Identify which cell holds the provided text, then report its [X, Y] central coordinate. 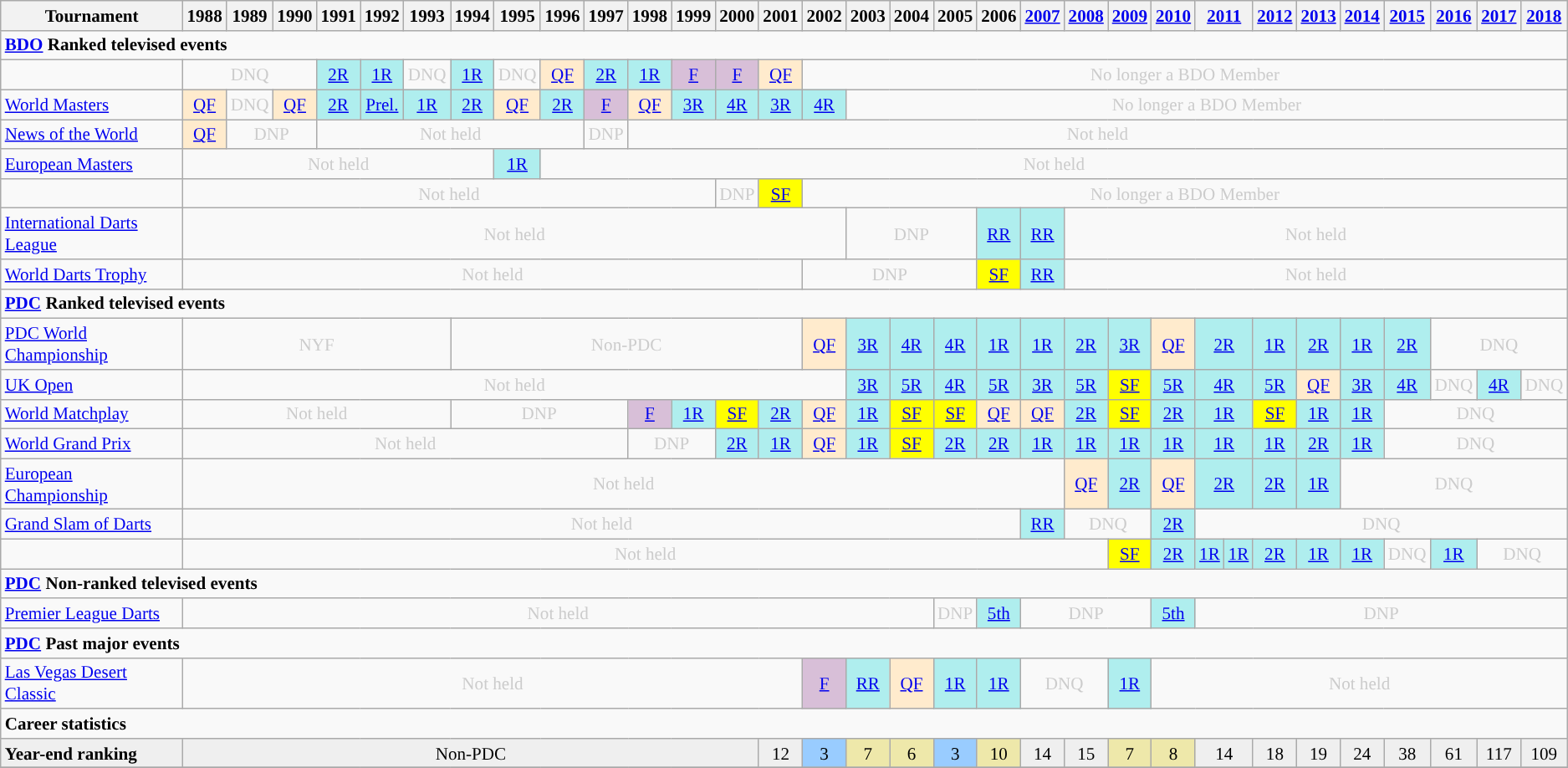
International Darts League [92, 234]
8 [1173, 753]
Career statistics [784, 723]
European Championship [92, 484]
12 [780, 753]
1995 [518, 15]
NYF [316, 345]
Premier League Darts [92, 612]
2014 [1362, 15]
World Darts Trophy [92, 274]
PDC Past major events [784, 643]
1993 [427, 15]
2009 [1130, 15]
1998 [650, 15]
News of the World [92, 134]
1994 [472, 15]
10 [999, 753]
117 [1499, 753]
1999 [693, 15]
World Grand Prix [92, 443]
2006 [999, 15]
2015 [1407, 15]
Year-end ranking [92, 753]
18 [1274, 753]
2011 [1224, 15]
BDO Ranked televised events [784, 45]
38 [1407, 753]
2003 [868, 15]
109 [1544, 753]
15 [1086, 753]
6 [912, 753]
2010 [1173, 15]
1988 [204, 15]
2000 [737, 15]
24 [1362, 753]
Tournament [92, 15]
2012 [1274, 15]
1990 [294, 15]
2013 [1318, 15]
1991 [339, 15]
61 [1454, 753]
World Masters [92, 104]
2007 [1042, 15]
Las Vegas Desert Classic [92, 683]
Prel. [382, 104]
Grand Slam of Darts [92, 524]
2002 [825, 15]
1996 [562, 15]
UK Open [92, 385]
PDC Non-ranked televised events [784, 584]
PDC World Championship [92, 345]
1992 [382, 15]
2018 [1544, 15]
2016 [1454, 15]
2001 [780, 15]
19 [1318, 753]
2005 [955, 15]
2017 [1499, 15]
2008 [1086, 15]
1997 [606, 15]
2004 [912, 15]
PDC Ranked televised events [784, 303]
1989 [250, 15]
World Matchplay [92, 413]
European Masters [92, 164]
